Return the (x, y) coordinate for the center point of the cell that contains the specified text.  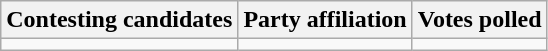
Contesting candidates (120, 20)
Party affiliation (325, 20)
Votes polled (480, 20)
